Return the [x, y] coordinate for the center point of the cell that contains the specified text.  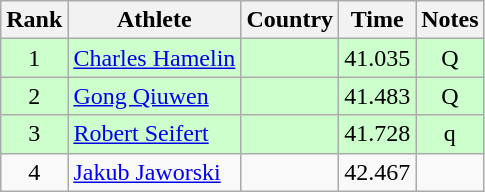
2 [34, 96]
Athlete [154, 20]
Time [378, 20]
q [450, 134]
Jakub Jaworski [154, 172]
Country [290, 20]
1 [34, 58]
Charles Hamelin [154, 58]
Robert Seifert [154, 134]
Gong Qiuwen [154, 96]
41.035 [378, 58]
3 [34, 134]
Rank [34, 20]
4 [34, 172]
41.483 [378, 96]
42.467 [378, 172]
41.728 [378, 134]
Notes [450, 20]
